Identify which cell holds the provided text, then report its [x, y] central coordinate. 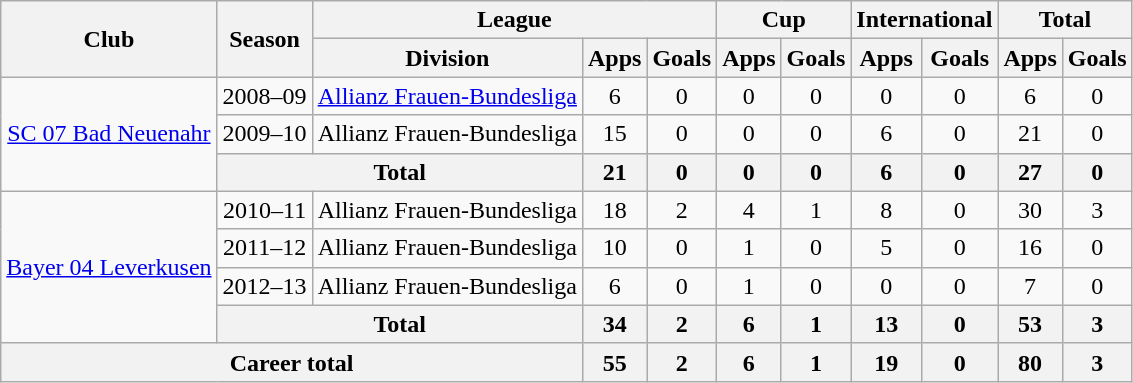
SC 07 Bad Neuenahr [109, 134]
Season [264, 39]
2011–12 [264, 248]
53 [1030, 324]
34 [614, 324]
2009–10 [264, 134]
8 [886, 210]
19 [886, 362]
55 [614, 362]
Career total [292, 362]
16 [1030, 248]
7 [1030, 286]
Division [447, 58]
10 [614, 248]
International [924, 20]
18 [614, 210]
13 [886, 324]
4 [749, 210]
Bayer 04 Leverkusen [109, 267]
2008–09 [264, 96]
80 [1030, 362]
27 [1030, 172]
15 [614, 134]
2012–13 [264, 286]
2010–11 [264, 210]
Cup [784, 20]
League [514, 20]
Club [109, 39]
30 [1030, 210]
5 [886, 248]
